Output the (x, y) coordinate of the center of the cell containing the given text.  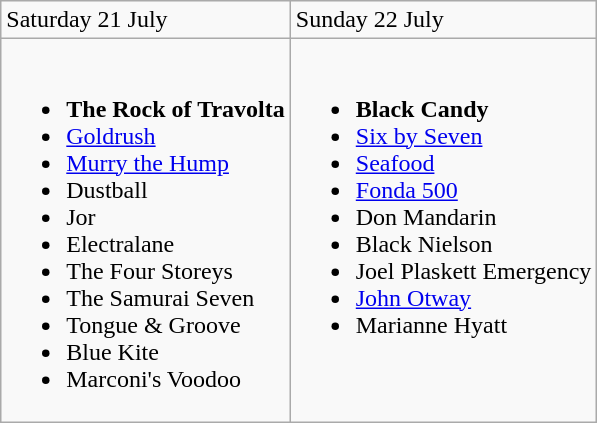
Saturday 21 July (146, 20)
Sunday 22 July (444, 20)
The Rock of TravoltaGoldrushMurry the HumpDustballJorElectralaneThe Four StoreysThe Samurai SevenTongue & GrooveBlue KiteMarconi's Voodoo (146, 230)
Black CandySix by SevenSeafoodFonda 500Don MandarinBlack NielsonJoel Plaskett EmergencyJohn OtwayMarianne Hyatt (444, 230)
